For the text-containing cell, return its midpoint in [x, y] coordinate format. 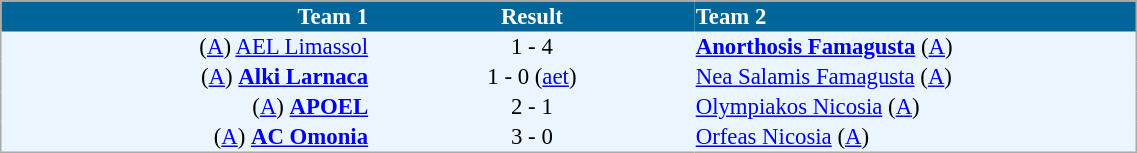
(A) APOEL [186, 107]
Result [532, 16]
Nea Salamis Famagusta (A) [916, 77]
2 - 1 [532, 107]
Team 1 [186, 16]
Anorthosis Famagusta (A) [916, 47]
(A) AC Omonia [186, 137]
(A) AEL Limassol [186, 47]
1 - 0 (aet) [532, 77]
Orfeas Nicosia (A) [916, 137]
1 - 4 [532, 47]
Team 2 [916, 16]
3 - 0 [532, 137]
Olympiakos Nicosia (A) [916, 107]
(A) Alki Larnaca [186, 77]
